Determine the [X, Y] coordinate at the center of the cell enclosing the given text.  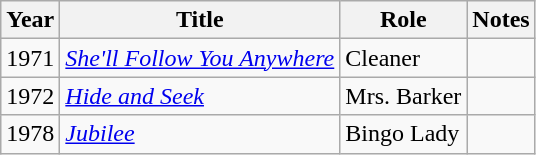
Jubilee [200, 134]
1972 [30, 96]
1971 [30, 58]
Mrs. Barker [404, 96]
1978 [30, 134]
Hide and Seek [200, 96]
Year [30, 20]
She'll Follow You Anywhere [200, 58]
Title [200, 20]
Cleaner [404, 58]
Notes [501, 20]
Role [404, 20]
Bingo Lady [404, 134]
